Locate the cell with the specified text and output its [X, Y] center coordinate. 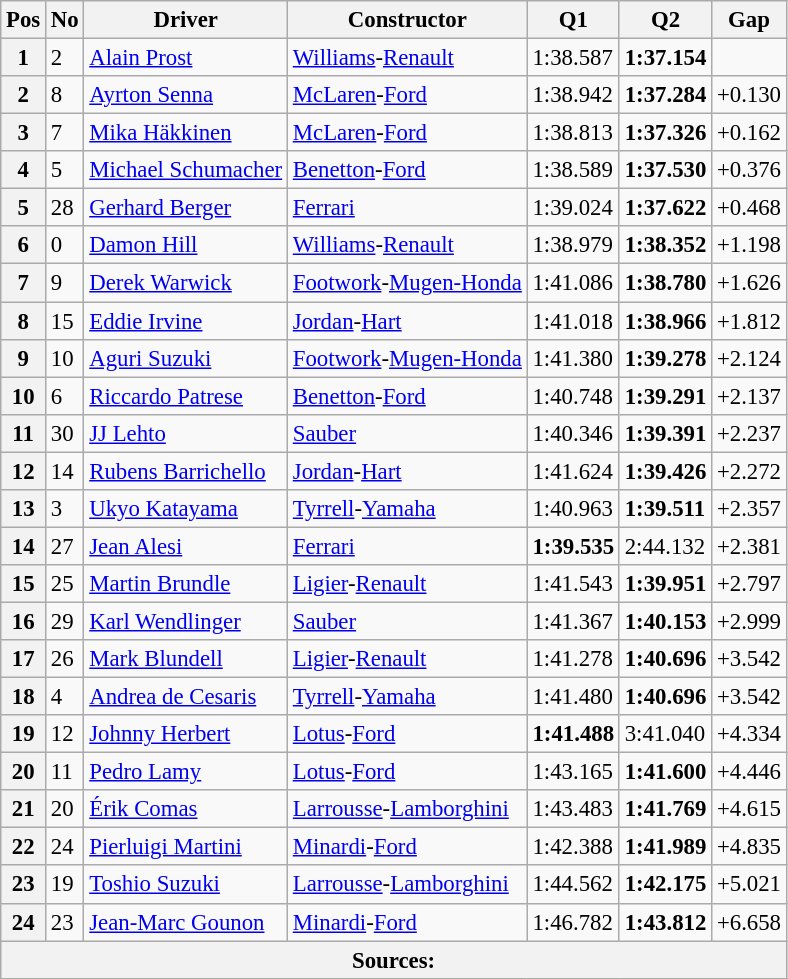
0 [65, 245]
Riccardo Patrese [186, 396]
1:38.352 [665, 245]
Andrea de Cesaris [186, 697]
1:37.154 [665, 58]
+0.468 [750, 208]
No [65, 20]
1:42.175 [665, 885]
JJ Lehto [186, 433]
+2.381 [750, 546]
Mika Häkkinen [186, 133]
Martin Brundle [186, 584]
Johnny Herbert [186, 734]
1:39.278 [665, 358]
1:41.769 [665, 809]
+4.615 [750, 809]
Eddie Irvine [186, 321]
1:40.153 [665, 621]
Sources: [394, 960]
+2.797 [750, 584]
+0.376 [750, 170]
Gap [750, 20]
Toshio Suzuki [186, 885]
+0.162 [750, 133]
1:41.488 [573, 734]
1:41.367 [573, 621]
1:38.979 [573, 245]
1:38.780 [665, 283]
Derek Warwick [186, 283]
Pos [24, 20]
Driver [186, 20]
Pedro Lamy [186, 772]
16 [24, 621]
1:41.543 [573, 584]
3:41.040 [665, 734]
Alain Prost [186, 58]
+6.658 [750, 922]
+0.130 [750, 95]
13 [24, 509]
1:39.024 [573, 208]
1:39.951 [665, 584]
+4.334 [750, 734]
1:37.326 [665, 133]
Damon Hill [186, 245]
Pierluigi Martini [186, 847]
1:41.018 [573, 321]
21 [24, 809]
26 [65, 659]
1:39.291 [665, 396]
+2.272 [750, 471]
27 [65, 546]
1:39.535 [573, 546]
1:40.346 [573, 433]
1:41.600 [665, 772]
+2.357 [750, 509]
+2.124 [750, 358]
+2.237 [750, 433]
1:44.562 [573, 885]
1:37.530 [665, 170]
Érik Comas [186, 809]
1:43.812 [665, 922]
Aguri Suzuki [186, 358]
Constructor [407, 20]
1:42.388 [573, 847]
+1.812 [750, 321]
+1.198 [750, 245]
1:38.813 [573, 133]
1 [24, 58]
+5.021 [750, 885]
1:38.942 [573, 95]
Jean-Marc Gounon [186, 922]
30 [65, 433]
1:46.782 [573, 922]
Jean Alesi [186, 546]
29 [65, 621]
1:38.589 [573, 170]
Ukyo Katayama [186, 509]
Q2 [665, 20]
2:44.132 [665, 546]
1:43.483 [573, 809]
18 [24, 697]
1:41.989 [665, 847]
+4.835 [750, 847]
1:40.963 [573, 509]
Karl Wendlinger [186, 621]
Mark Blundell [186, 659]
1:41.380 [573, 358]
1:39.391 [665, 433]
25 [65, 584]
22 [24, 847]
1:41.278 [573, 659]
1:41.624 [573, 471]
+4.446 [750, 772]
1:41.086 [573, 283]
1:39.511 [665, 509]
28 [65, 208]
1:37.284 [665, 95]
1:38.587 [573, 58]
Q1 [573, 20]
+2.999 [750, 621]
17 [24, 659]
+2.137 [750, 396]
1:40.748 [573, 396]
1:39.426 [665, 471]
Michael Schumacher [186, 170]
1:43.165 [573, 772]
Ayrton Senna [186, 95]
Rubens Barrichello [186, 471]
+1.626 [750, 283]
1:41.480 [573, 697]
1:37.622 [665, 208]
Gerhard Berger [186, 208]
1:38.966 [665, 321]
